Return the [x, y] coordinate for the center point of the cell that contains the specified text.  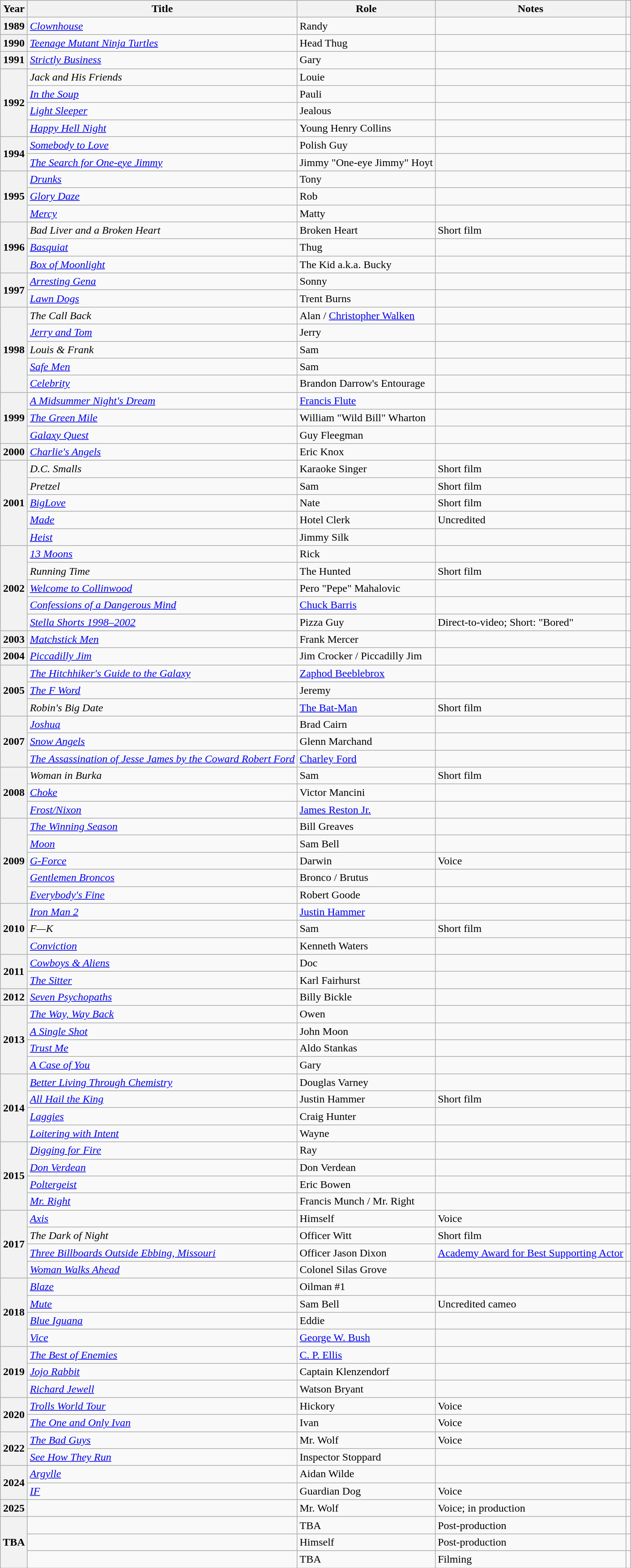
Pauli [366, 94]
The Best of Enemies [162, 1355]
William "Wild Bill" Wharton [366, 418]
D.C. Smalls [162, 469]
Kenneth Waters [366, 946]
Direct-to-video; Short: "Bored" [531, 622]
In the Soup [162, 94]
Moon [162, 844]
Francis Munch / Mr. Right [366, 1201]
Karl Fairhurst [366, 980]
Seven Psychopaths [162, 997]
Frost/Nixon [162, 810]
Everybody's Fine [162, 895]
Title [162, 9]
Young Henry Collins [366, 128]
1991 [14, 60]
Glory Daze [162, 196]
1994 [14, 154]
James Reston Jr. [366, 810]
Filming [531, 1559]
C. P. Ellis [366, 1355]
Aldo Stankas [366, 1048]
George W. Bush [366, 1338]
Randy [366, 26]
Strictly Business [162, 60]
Loitering with Intent [162, 1133]
Somebody to Love [162, 145]
Uncredited [531, 520]
Glenn Marchand [366, 741]
The Way, Way Back [162, 1014]
Robert Goode [366, 895]
Darwin [366, 861]
Polish Guy [366, 145]
Argylle [162, 1474]
Inspector Stoppard [366, 1457]
Jeremy [366, 690]
All Hail the King [162, 1099]
Oilman #1 [366, 1286]
Brad Cairn [366, 724]
Trust Me [162, 1048]
The Kid a.k.a. Bucky [366, 265]
Welcome to Collinwood [162, 588]
Eric Bowen [366, 1184]
2019 [14, 1372]
Teenage Mutant Ninja Turtles [162, 43]
Jealous [366, 111]
Owen [366, 1014]
2024 [14, 1483]
The Search for One-eye Jimmy [162, 162]
G-Force [162, 861]
The Sitter [162, 980]
Zaphod Beeblebrox [366, 673]
Arresting Gena [162, 282]
Voice; in production [531, 1508]
Jimmy "One-eye Jimmy" Hoyt [366, 162]
Conviction [162, 946]
Drunks [162, 179]
Robin's Big Date [162, 707]
Mute [162, 1304]
2008 [14, 793]
Richard Jewell [162, 1389]
Running Time [162, 571]
Broken Heart [366, 231]
Jerry and Tom [162, 333]
Confessions of a Dangerous Mind [162, 605]
2013 [14, 1039]
1989 [14, 26]
The Dark of Night [162, 1235]
2011 [14, 971]
Trent Burns [366, 299]
Box of Moonlight [162, 265]
Matty [366, 214]
John Moon [366, 1031]
Blaze [162, 1286]
The Bat-Man [366, 707]
2022 [14, 1448]
Joshua [162, 724]
Jack and His Friends [162, 77]
A Midsummer Night's Dream [162, 401]
Victor Mancini [366, 793]
Three Billboards Outside Ebbing, Missouri [162, 1252]
Clownhouse [162, 26]
The Bad Guys [162, 1440]
Piccadilly Jim [162, 656]
Pero "Pepe" Mahalovic [366, 588]
Digging for Fire [162, 1150]
The F Word [162, 690]
Brandon Darrow's Entourage [366, 384]
2012 [14, 997]
BigLove [162, 503]
1996 [14, 248]
Wayne [366, 1133]
Chuck Barris [366, 605]
Louis & Frank [162, 350]
A Case of You [162, 1065]
Guy Fleegman [366, 435]
Jim Crocker / Piccadilly Jim [366, 656]
1990 [14, 43]
The Green Mile [162, 418]
1995 [14, 196]
Alan / Christopher Walken [366, 316]
Francis Flute [366, 401]
Officer Jason Dixon [366, 1252]
2018 [14, 1312]
2004 [14, 656]
2003 [14, 639]
Watson Bryant [366, 1389]
Iron Man 2 [162, 912]
Bill Greaves [366, 827]
Notes [531, 9]
Stella Shorts 1998–2002 [162, 622]
Karaoke Singer [366, 469]
Douglas Varney [366, 1082]
Frank Mercer [366, 639]
13 Moons [162, 554]
Doc [366, 963]
2015 [14, 1176]
Role [366, 9]
Better Living Through Chemistry [162, 1082]
Aidan Wilde [366, 1474]
Eric Knox [366, 452]
1999 [14, 418]
Pretzel [162, 486]
Head Thug [366, 43]
The Winning Season [162, 827]
2009 [14, 861]
Light Sleeper [162, 111]
Cowboys & Aliens [162, 963]
2017 [14, 1244]
Made [162, 520]
Thug [366, 248]
2002 [14, 588]
Hotel Clerk [366, 520]
See How They Run [162, 1457]
Rick [366, 554]
Pizza Guy [366, 622]
2000 [14, 452]
Billy Bickle [366, 997]
The One and Only Ivan [162, 1423]
Ivan [366, 1423]
1998 [14, 350]
Choke [162, 793]
Axis [162, 1218]
Trolls World Tour [162, 1406]
Basquiat [162, 248]
1997 [14, 290]
Eddie [366, 1321]
Vice [162, 1338]
The Hitchhiker's Guide to the Galaxy [162, 673]
2010 [14, 929]
Officer Witt [366, 1235]
Woman in Burka [162, 776]
Mr. Right [162, 1201]
Snow Angels [162, 741]
Charlie's Angels [162, 452]
Poltergeist [162, 1184]
Galaxy Quest [162, 435]
Bronco / Brutus [366, 878]
Guardian Dog [366, 1491]
Craig Hunter [366, 1116]
2020 [14, 1414]
Blue Iguana [162, 1321]
IF [162, 1491]
Year [14, 9]
Safe Men [162, 367]
Celebrity [162, 384]
Mercy [162, 214]
The Hunted [366, 571]
2025 [14, 1508]
Captain Klenzendorf [366, 1372]
Rob [366, 196]
2007 [14, 741]
Tony [366, 179]
Woman Walks Ahead [162, 1269]
Laggies [162, 1116]
Bad Liver and a Broken Heart [162, 231]
Colonel Silas Grove [366, 1269]
Jimmy Silk [366, 537]
Happy Hell Night [162, 128]
2014 [14, 1108]
F—K [162, 929]
Louie [366, 77]
Academy Award for Best Supporting Actor [531, 1252]
Jojo Rabbit [162, 1372]
2005 [14, 690]
Jerry [366, 333]
Nate [366, 503]
Ray [366, 1150]
Charley Ford [366, 759]
The Assassination of Jesse James by the Coward Robert Ford [162, 759]
Gentlemen Broncos [162, 878]
A Single Shot [162, 1031]
The Call Back [162, 316]
Heist [162, 537]
2001 [14, 503]
1992 [14, 103]
Sonny [366, 282]
Matchstick Men [162, 639]
Hickory [366, 1406]
Uncredited cameo [531, 1304]
Lawn Dogs [162, 299]
